For the text-containing cell, return its midpoint in (x, y) coordinate format. 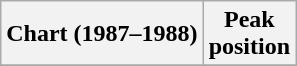
Peak position (249, 34)
Chart (1987–1988) (102, 34)
